Extract the (X, Y) coordinate from the center of the cell holding the provided text.  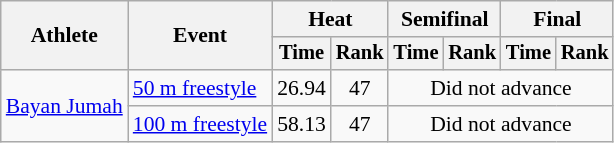
Semifinal (444, 19)
Bayan Jumah (64, 106)
Event (200, 36)
58.13 (302, 124)
100 m freestyle (200, 124)
Final (557, 19)
26.94 (302, 88)
Athlete (64, 36)
50 m freestyle (200, 88)
Heat (330, 19)
